Extract the [x, y] coordinate from the center of the cell holding the provided text.  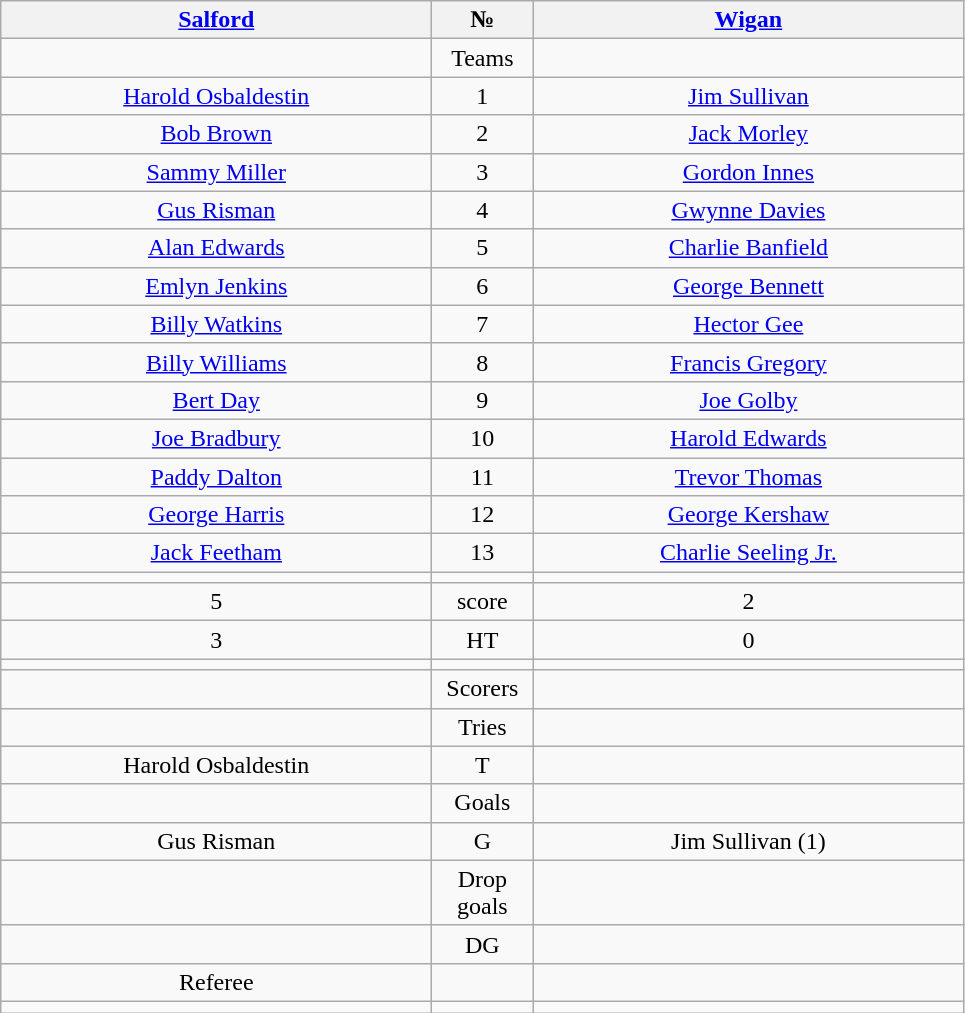
№ [482, 20]
George Harris [216, 515]
Bert Day [216, 400]
10 [482, 438]
Salford [216, 20]
score [482, 602]
Referee [216, 982]
Paddy Dalton [216, 477]
George Bennett [748, 286]
6 [482, 286]
1 [482, 96]
Tries [482, 727]
Sammy Miller [216, 172]
Jim Sullivan [748, 96]
7 [482, 324]
Gwynne Davies [748, 210]
12 [482, 515]
8 [482, 362]
Scorers [482, 689]
Charlie Seeling Jr. [748, 553]
Joe Bradbury [216, 438]
Wigan [748, 20]
DG [482, 944]
4 [482, 210]
Billy Williams [216, 362]
Francis Gregory [748, 362]
9 [482, 400]
Drop goals [482, 892]
Jim Sullivan (1) [748, 841]
George Kershaw [748, 515]
Harold Edwards [748, 438]
11 [482, 477]
Goals [482, 803]
Charlie Banfield [748, 248]
HT [482, 640]
T [482, 765]
Teams [482, 58]
Billy Watkins [216, 324]
G [482, 841]
Jack Morley [748, 134]
Emlyn Jenkins [216, 286]
Gordon Innes [748, 172]
Joe Golby [748, 400]
Alan Edwards [216, 248]
13 [482, 553]
0 [748, 640]
Bob Brown [216, 134]
Hector Gee [748, 324]
Jack Feetham [216, 553]
Trevor Thomas [748, 477]
